Detect which cell encompasses the target text, then output its [X, Y] center coordinate. 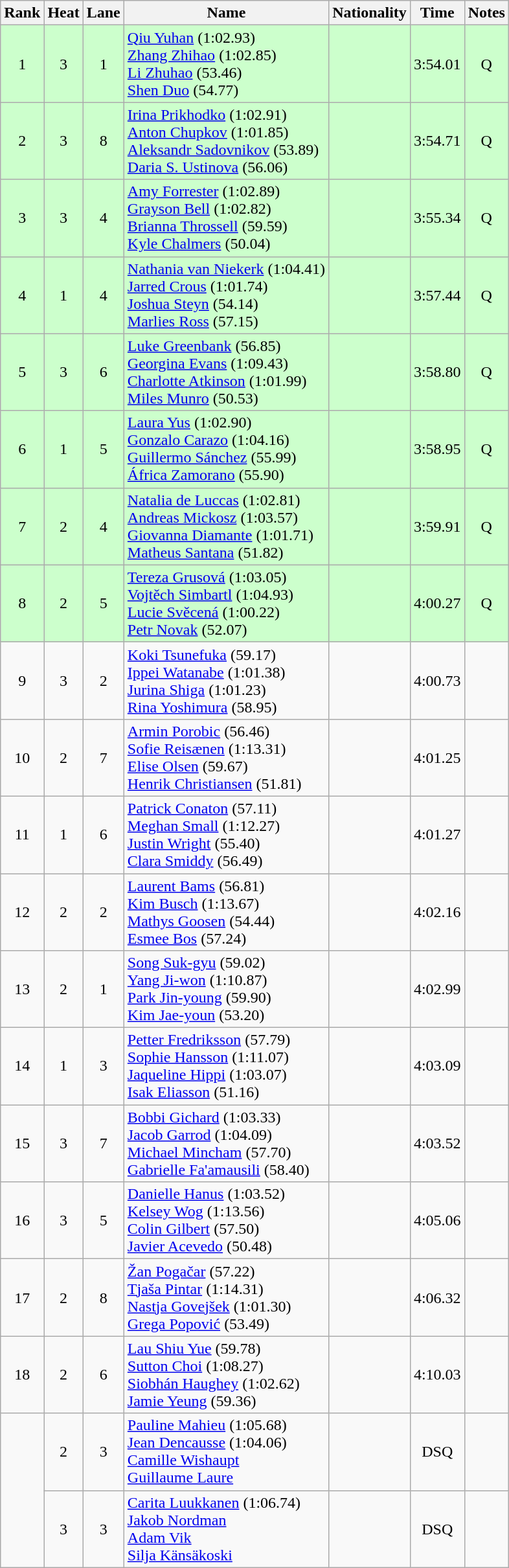
Amy Forrester (1:02.89)Grayson Bell (1:02.82)Brianna Throssell (59.59)Kyle Chalmers (50.04) [226, 218]
4:01.25 [437, 758]
3:54.71 [437, 141]
3:59.91 [437, 526]
4:03.52 [437, 1144]
Irina Prikhodko (1:02.91)Anton Chupkov (1:01.85)Aleksandr Sadovnikov (53.89)Daria S. Ustinova (56.06) [226, 141]
Luke Greenbank (56.85)Georgina Evans (1:09.43)Charlotte Atkinson (1:01.99)Miles Munro (50.53) [226, 372]
4:02.16 [437, 912]
Armin Porobic (56.46)Sofie Reisænen (1:13.31)Elise Olsen (59.67)Henrik Christiansen (51.81) [226, 758]
15 [22, 1144]
4:05.06 [437, 1220]
Time [437, 13]
Laura Yus (1:02.90)Gonzalo Carazo (1:04.16)Guillermo Sánchez (55.99)África Zamorano (55.90) [226, 449]
Rank [22, 13]
13 [22, 990]
Lane [104, 13]
12 [22, 912]
3:55.34 [437, 218]
Lau Shiu Yue (59.78)Sutton Choi (1:08.27)Siobhán Haughey (1:02.62)Jamie Yeung (59.36) [226, 1374]
Patrick Conaton (57.11)Meghan Small (1:12.27)Justin Wright (55.40)Clara Smiddy (56.49) [226, 834]
18 [22, 1374]
3:54.01 [437, 63]
Pauline Mahieu (1:05.68)Jean Dencausse (1:04.06)Camille Wishaupt Guillaume Laure [226, 1452]
Carita Luukkanen (1:06.74)Jakob Nordman Adam Vik Silja Känsäkoski [226, 1528]
Laurent Bams (56.81)Kim Busch (1:13.67)Mathys Goosen (54.44)Esmee Bos (57.24) [226, 912]
Žan Pogačar (57.22)Tjaša Pintar (1:14.31)Nastja Govejšek (1:01.30)Grega Popović (53.49) [226, 1298]
4:01.27 [437, 834]
Bobbi Gichard (1:03.33)Jacob Garrod (1:04.09)Michael Mincham (57.70)Gabrielle Fa'amausili (58.40) [226, 1144]
Natalia de Luccas (1:02.81)Andreas Mickosz (1:03.57)Giovanna Diamante (1:01.71)Matheus Santana (51.82) [226, 526]
4:03.09 [437, 1066]
3:58.95 [437, 449]
Notes [486, 13]
4:02.99 [437, 990]
3:58.80 [437, 372]
Qiu Yuhan (1:02.93)Zhang Zhihao (1:02.85)Li Zhuhao (53.46)Shen Duo (54.77) [226, 63]
4:10.03 [437, 1374]
Tereza Grusová (1:03.05)Vojtěch Simbartl (1:04.93)Lucie Svěcená (1:00.22)Petr Novak (52.07) [226, 604]
9 [22, 680]
10 [22, 758]
Heat [63, 13]
14 [22, 1066]
Nationality [370, 13]
16 [22, 1220]
Danielle Hanus (1:03.52)Kelsey Wog (1:13.56)Colin Gilbert (57.50)Javier Acevedo (50.48) [226, 1220]
4:06.32 [437, 1298]
3:57.44 [437, 295]
Nathania van Niekerk (1:04.41)Jarred Crous (1:01.74)Joshua Steyn (54.14)Marlies Ross (57.15) [226, 295]
4:00.27 [437, 604]
Song Suk-gyu (59.02)Yang Ji-won (1:10.87)Park Jin-young (59.90)Kim Jae-youn (53.20) [226, 990]
4:00.73 [437, 680]
Petter Fredriksson (57.79)Sophie Hansson (1:11.07)Jaqueline Hippi (1:03.07)Isak Eliasson (51.16) [226, 1066]
Koki Tsunefuka (59.17)Ippei Watanabe (1:01.38)Jurina Shiga (1:01.23)Rina Yoshimura (58.95) [226, 680]
17 [22, 1298]
Name [226, 13]
11 [22, 834]
